Extract the [x, y] coordinate from the center of the cell holding the provided text.  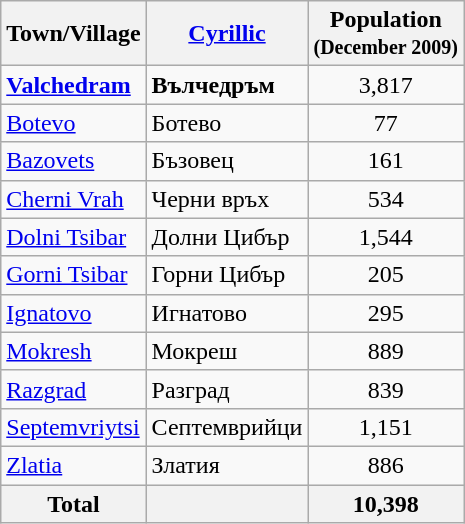
Бъзовец [227, 161]
77 [386, 123]
1,544 [386, 237]
Total [74, 503]
Population(December 2009) [386, 34]
Cyrillic [227, 34]
Razgrad [74, 389]
Долни Цибър [227, 237]
Valchedram [74, 85]
Botevo [74, 123]
Септемврийци [227, 427]
10,398 [386, 503]
Gorni Tsibar [74, 275]
205 [386, 275]
Ignatovo [74, 313]
295 [386, 313]
Dolni Tsibar [74, 237]
Ботево [227, 123]
839 [386, 389]
Черни връх [227, 199]
889 [386, 351]
161 [386, 161]
Златия [227, 465]
Cherni Vrah [74, 199]
3,817 [386, 85]
Septemvriytsi [74, 427]
Игнатово [227, 313]
Bazovets [74, 161]
Вълчедръм [227, 85]
Mokresh [74, 351]
Горни Цибър [227, 275]
534 [386, 199]
1,151 [386, 427]
Zlatia [74, 465]
886 [386, 465]
Town/Village [74, 34]
Мокреш [227, 351]
Разград [227, 389]
